Find where the given text appears and provide that cell's center as [x, y] coordinate. 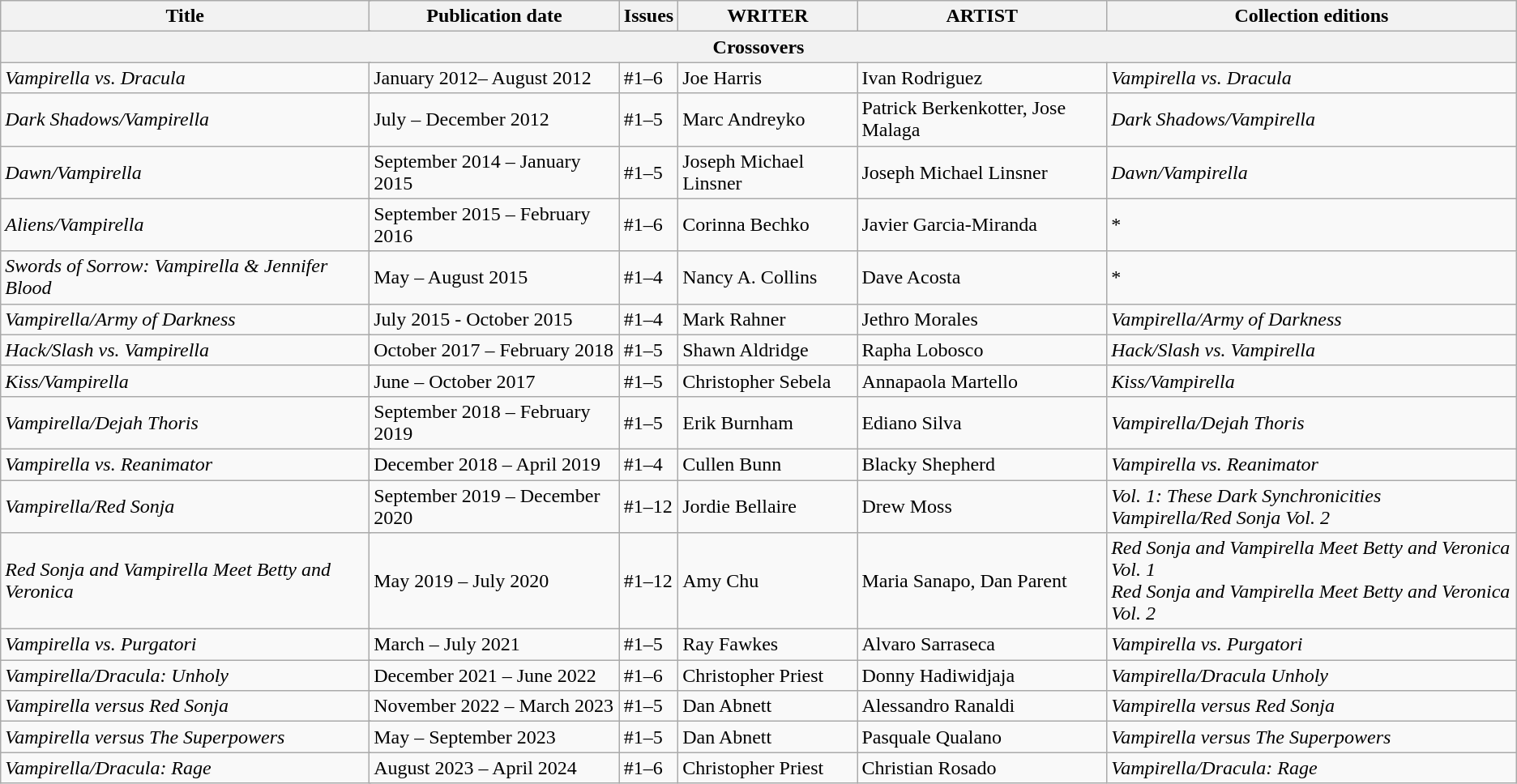
Erik Burnham [768, 423]
Collection editions [1312, 16]
Corinna Bechko [768, 225]
Vampirella/Dracula Unholy [1312, 675]
Javier Garcia-Miranda [982, 225]
Rapha Lobosco [982, 350]
Mark Rahner [768, 319]
Vampirella/Red Sonja [185, 505]
Christopher Sebela [768, 381]
November 2022 – March 2023 [494, 706]
Ivan Rodriguez [982, 78]
Vol. 1: These Dark SynchronicitiesVampirella/Red Sonja Vol. 2 [1312, 505]
Aliens/Vampirella [185, 225]
Ray Fawkes [768, 645]
Alvaro Sarraseca [982, 645]
September 2014 – January 2015 [494, 172]
December 2021 – June 2022 [494, 675]
October 2017 – February 2018 [494, 350]
Patrick Berkenkotter, Jose Malaga [982, 120]
Maria Sanapo, Dan Parent [982, 582]
Nancy A. Collins [768, 277]
Drew Moss [982, 505]
Donny Hadiwidjaja [982, 675]
September 2019 – December 2020 [494, 505]
Title [185, 16]
January 2012– August 2012 [494, 78]
September 2018 – February 2019 [494, 423]
Vampirella/Dracula: Unholy [185, 675]
July – December 2012 [494, 120]
WRITER [768, 16]
Jordie Bellaire [768, 505]
September 2015 – February 2016 [494, 225]
May 2019 – July 2020 [494, 582]
Pasquale Qualano [982, 737]
Joe Harris [768, 78]
Red Sonja and Vampirella Meet Betty and Veronica Vol. 1Red Sonja and Vampirella Meet Betty and Veronica Vol. 2 [1312, 582]
December 2018 – April 2019 [494, 464]
Shawn Aldridge [768, 350]
Red Sonja and Vampirella Meet Betty and Veronica [185, 582]
Issues [648, 16]
Ediano Silva [982, 423]
Dave Acosta [982, 277]
Crossovers [758, 47]
July 2015 - October 2015 [494, 319]
May – August 2015 [494, 277]
May – September 2023 [494, 737]
Alessandro Ranaldi [982, 706]
Blacky Shepherd [982, 464]
ARTIST [982, 16]
Annapaola Martello [982, 381]
Cullen Bunn [768, 464]
August 2023 – April 2024 [494, 768]
Swords of Sorrow: Vampirella & Jennifer Blood [185, 277]
Marc Andreyko [768, 120]
Publication date [494, 16]
Christian Rosado [982, 768]
June – October 2017 [494, 381]
Amy Chu [768, 582]
Jethro Morales [982, 319]
March – July 2021 [494, 645]
